Detect which cell encompasses the target text, then output its (x, y) center coordinate. 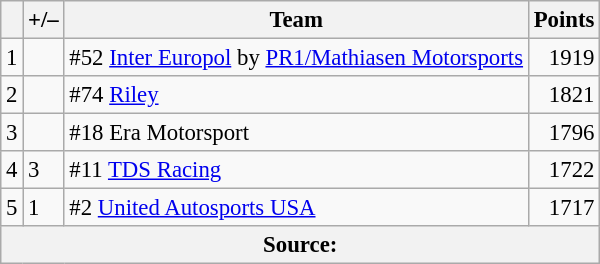
4 (12, 170)
Team (296, 20)
#52 Inter Europol by PR1/Mathiasen Motorsports (296, 58)
1821 (564, 95)
+/– (44, 20)
1717 (564, 208)
#11 TDS Racing (296, 170)
#18 Era Motorsport (296, 133)
#74 Riley (296, 95)
Source: (300, 245)
#2 United Autosports USA (296, 208)
1722 (564, 170)
1919 (564, 58)
5 (12, 208)
2 (12, 95)
1796 (564, 133)
Points (564, 20)
